Extract the (X, Y) coordinate from the center of the cell holding the provided text.  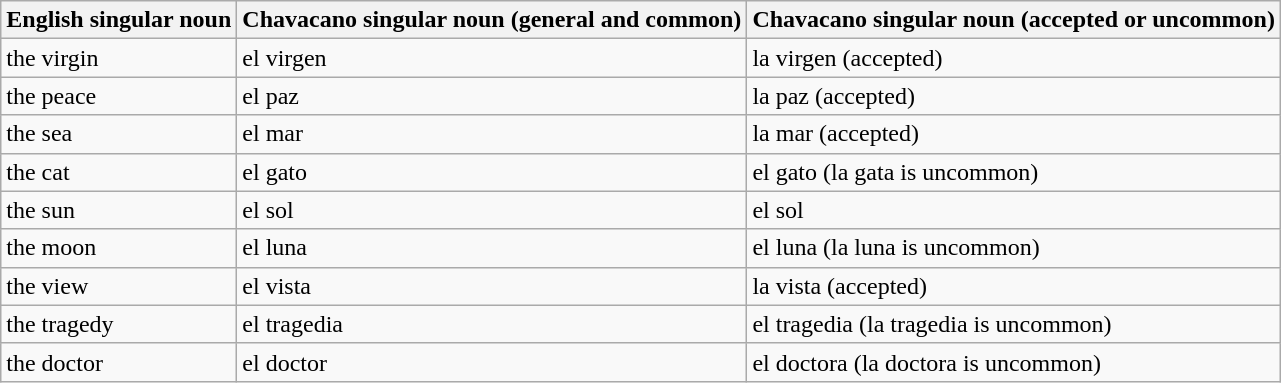
la paz (accepted) (1014, 96)
the virgin (119, 58)
el luna (la luna is uncommon) (1014, 248)
el mar (492, 134)
el luna (492, 248)
el gato (492, 172)
el tragedia (492, 324)
Chavacano singular noun (accepted or uncommon) (1014, 20)
the sun (119, 210)
la mar (accepted) (1014, 134)
la virgen (accepted) (1014, 58)
the sea (119, 134)
la vista (accepted) (1014, 286)
the tragedy (119, 324)
Chavacano singular noun (general and common) (492, 20)
the cat (119, 172)
the peace (119, 96)
el gato (la gata is uncommon) (1014, 172)
el doctora (la doctora is uncommon) (1014, 362)
the doctor (119, 362)
el tragedia (la tragedia is uncommon) (1014, 324)
el vista (492, 286)
English singular noun (119, 20)
el doctor (492, 362)
el paz (492, 96)
el virgen (492, 58)
the view (119, 286)
the moon (119, 248)
